Detect which cell encompasses the target text, then output its (X, Y) center coordinate. 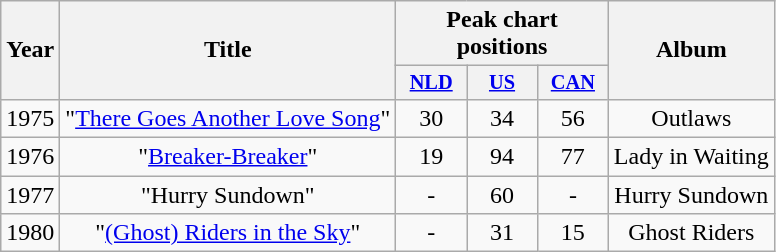
"(Ghost) Riders in the Sky" (228, 233)
1977 (30, 195)
Ghost Riders (691, 233)
Album (691, 50)
60 (502, 195)
Outlaws (691, 118)
US (502, 83)
"Breaker-Breaker" (228, 157)
94 (502, 157)
15 (572, 233)
34 (502, 118)
Year (30, 50)
1976 (30, 157)
NLD (432, 83)
56 (572, 118)
Title (228, 50)
19 (432, 157)
1980 (30, 233)
Hurry Sundown (691, 195)
Lady in Waiting (691, 157)
"There Goes Another Love Song" (228, 118)
1975 (30, 118)
77 (572, 157)
CAN (572, 83)
Peak chart positions (502, 34)
"Hurry Sundown" (228, 195)
31 (502, 233)
30 (432, 118)
